Search for the cell housing the specified text and yield its (x, y) center coordinate. 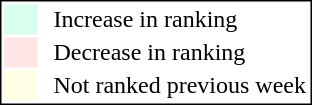
Decrease in ranking (180, 53)
Not ranked previous week (180, 85)
Increase in ranking (180, 19)
